Determine the (X, Y) coordinate at the center of the cell enclosing the given text.  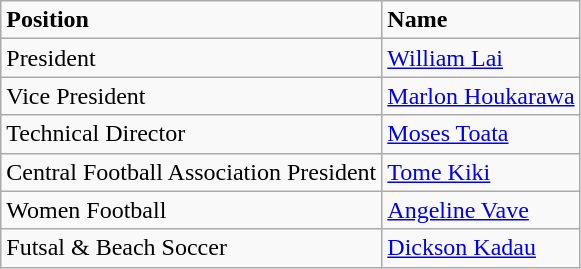
Name (481, 20)
Position (192, 20)
William Lai (481, 58)
Central Football Association President (192, 172)
Marlon Houkarawa (481, 96)
President (192, 58)
Vice President (192, 96)
Women Football (192, 210)
Moses Toata (481, 134)
Angeline Vave (481, 210)
Tome Kiki (481, 172)
Dickson Kadau (481, 248)
Futsal & Beach Soccer (192, 248)
Technical Director (192, 134)
